Find where the given text appears and provide that cell's center as [X, Y] coordinate. 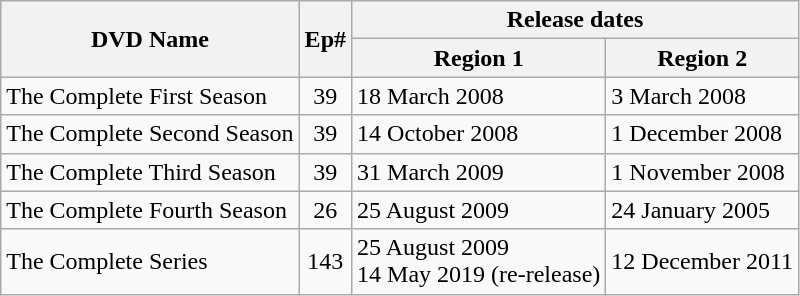
Ep# [325, 39]
26 [325, 210]
The Complete Second Season [150, 134]
3 March 2008 [702, 96]
14 October 2008 [479, 134]
12 December 2011 [702, 262]
Region 2 [702, 58]
The Complete Fourth Season [150, 210]
The Complete Series [150, 262]
1 December 2008 [702, 134]
31 March 2009 [479, 172]
25 August 200914 May 2019 (re-release) [479, 262]
The Complete Third Season [150, 172]
25 August 2009 [479, 210]
DVD Name [150, 39]
The Complete First Season [150, 96]
Region 1 [479, 58]
Release dates [576, 20]
18 March 2008 [479, 96]
24 January 2005 [702, 210]
143 [325, 262]
1 November 2008 [702, 172]
